Extract the [X, Y] coordinate from the center of the cell holding the provided text.  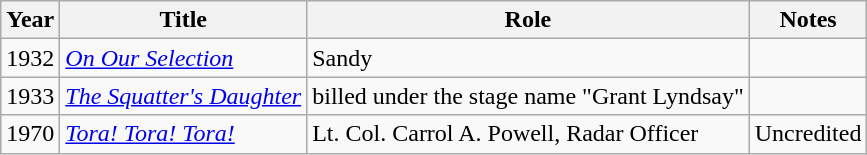
Tora! Tora! Tora! [184, 134]
Notes [808, 20]
1933 [30, 96]
billed under the stage name "Grant Lyndsay" [528, 96]
Uncredited [808, 134]
Title [184, 20]
Year [30, 20]
On Our Selection [184, 58]
Role [528, 20]
The Squatter's Daughter [184, 96]
Sandy [528, 58]
1932 [30, 58]
1970 [30, 134]
Lt. Col. Carrol A. Powell, Radar Officer [528, 134]
